Determine the [x, y] coordinate at the center of the cell enclosing the given text.  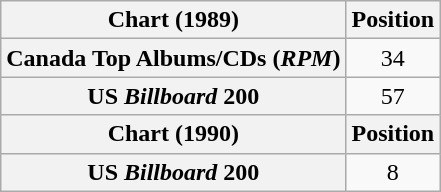
8 [393, 172]
57 [393, 96]
34 [393, 58]
Chart (1990) [174, 134]
Chart (1989) [174, 20]
Canada Top Albums/CDs (RPM) [174, 58]
